Determine the (x, y) coordinate at the center of the cell enclosing the given text.  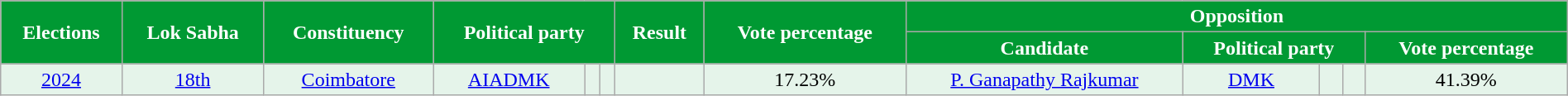
17.23% (806, 79)
Candidate (1045, 48)
Constituency (348, 32)
Result (660, 32)
P. Ganapathy Rajkumar (1045, 79)
Opposition (1237, 17)
18th (193, 79)
DMK (1251, 79)
Coimbatore (348, 79)
Lok Sabha (193, 32)
41.39% (1465, 79)
AIADMK (509, 79)
Elections (61, 32)
2024 (61, 79)
